Provide the [X, Y] coordinate of the cell's center where the given text is located.  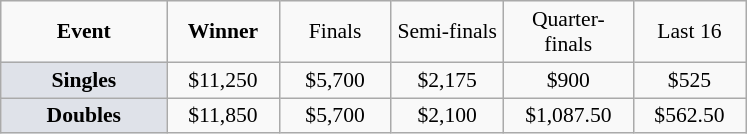
Quarter-finals [568, 32]
Last 16 [689, 32]
Winner [223, 32]
$1,087.50 [568, 116]
$11,250 [223, 80]
Semi-finals [447, 32]
$900 [568, 80]
$2,100 [447, 116]
$11,850 [223, 116]
Finals [335, 32]
$2,175 [447, 80]
Event [84, 32]
$562.50 [689, 116]
Doubles [84, 116]
Singles [84, 80]
$525 [689, 80]
